Identify which cell holds the provided text, then report its [X, Y] central coordinate. 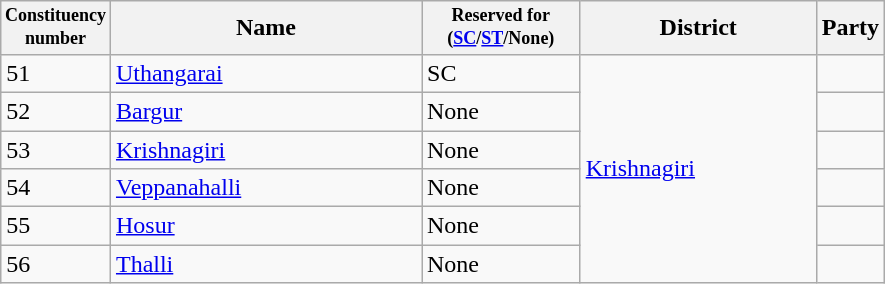
SC [502, 73]
Party [850, 28]
Hosur [266, 226]
Name [266, 28]
District [698, 28]
54 [56, 188]
52 [56, 111]
Bargur [266, 111]
53 [56, 150]
Constituency number [56, 28]
Uthangarai [266, 73]
55 [56, 226]
Reserved for (SC/ST/None) [502, 28]
56 [56, 264]
51 [56, 73]
Thalli [266, 264]
Veppanahalli [266, 188]
